Find where the given text appears and provide that cell's center as [X, Y] coordinate. 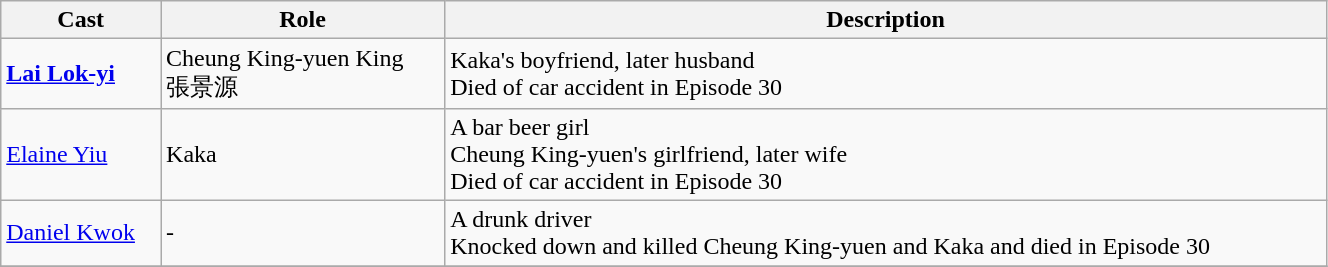
Description [886, 20]
Daniel Kwok [81, 232]
Role [303, 20]
A bar beer girlCheung King-yuen's girlfriend, later wifeDied of car accident in Episode 30 [886, 154]
Elaine Yiu [81, 154]
Kaka [303, 154]
A drunk driverKnocked down and killed Cheung King-yuen and Kaka and died in Episode 30 [886, 232]
Kaka's boyfriend, later husbandDied of car accident in Episode 30 [886, 74]
Lai Lok-yi [81, 74]
Cast [81, 20]
- [303, 232]
Cheung King-yuen King張景源 [303, 74]
